Return the (x, y) coordinate for the center point of the cell that contains the specified text.  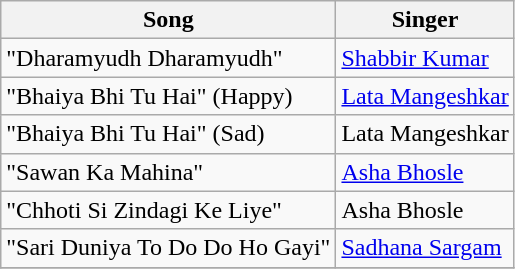
"Dharamyudh Dharamyudh" (168, 58)
"Sari Duniya To Do Do Ho Gayi" (168, 248)
Singer (425, 20)
"Chhoti Si Zindagi Ke Liye" (168, 210)
"Bhaiya Bhi Tu Hai" (Sad) (168, 134)
Song (168, 20)
"Bhaiya Bhi Tu Hai" (Happy) (168, 96)
Sadhana Sargam (425, 248)
Shabbir Kumar (425, 58)
"Sawan Ka Mahina" (168, 172)
